Return the [x, y] coordinate for the center point of the cell that contains the specified text.  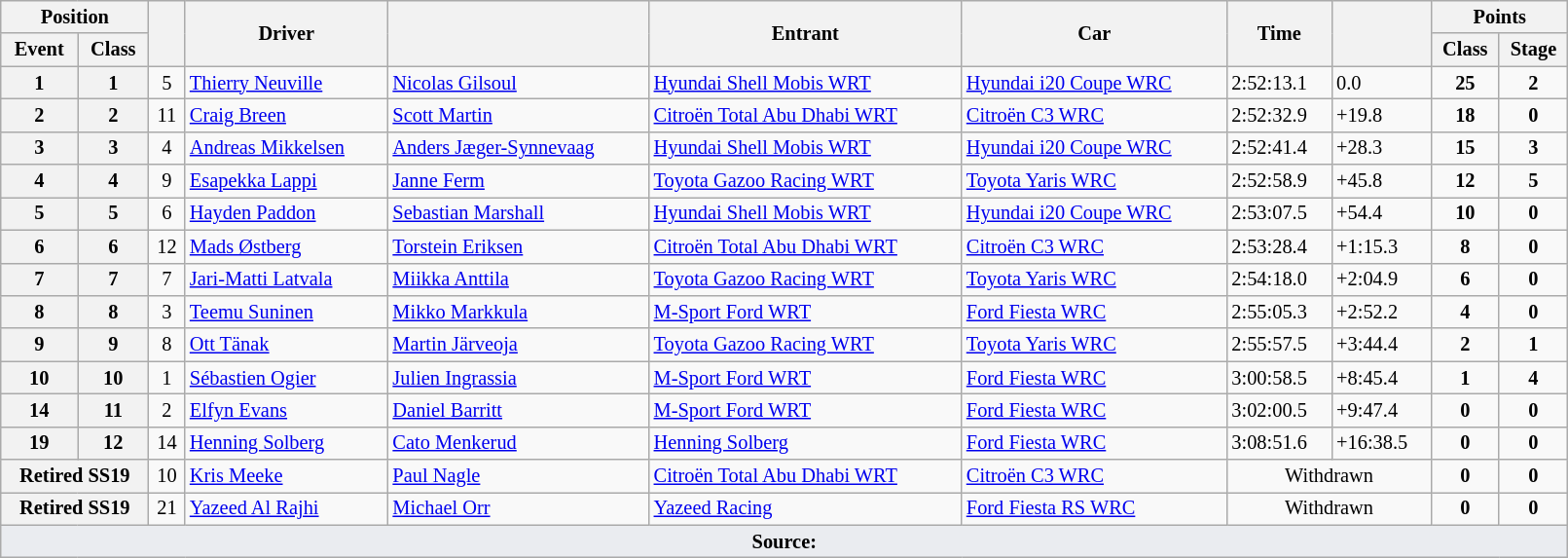
+9:47.4 [1381, 410]
Hayden Paddon [286, 213]
Points [1500, 17]
Martin Järveoja [519, 345]
Event [39, 50]
18 [1466, 115]
2:54:18.0 [1279, 279]
3:02:00.5 [1279, 410]
Driver [286, 33]
Yazeed Al Rajhi [286, 508]
Craig Breen [286, 115]
2:53:28.4 [1279, 246]
+28.3 [1381, 148]
Teemu Suninen [286, 312]
0.0 [1381, 83]
Entrant [806, 33]
2:53:07.5 [1279, 213]
Julien Ingrassia [519, 378]
Sebastian Marshall [519, 213]
Position [75, 17]
19 [39, 443]
Ott Tänak [286, 345]
+54.4 [1381, 213]
+1:15.3 [1381, 246]
15 [1466, 148]
2:52:13.1 [1279, 83]
+45.8 [1381, 181]
Stage [1534, 50]
+8:45.4 [1381, 378]
Janne Ferm [519, 181]
+2:04.9 [1381, 279]
Kris Meeke [286, 476]
Nicolas Gilsoul [519, 83]
2:55:57.5 [1279, 345]
25 [1466, 83]
+16:38.5 [1381, 443]
Mads Østberg [286, 246]
Mikko Markkula [519, 312]
2:52:58.9 [1279, 181]
+2:52.2 [1381, 312]
2:52:41.4 [1279, 148]
Torstein Eriksen [519, 246]
Daniel Barritt [519, 410]
Cato Menkerud [519, 443]
Yazeed Racing [806, 508]
3:08:51.6 [1279, 443]
2:55:05.3 [1279, 312]
Anders Jæger-Synnevaag [519, 148]
Car [1094, 33]
Time [1279, 33]
21 [167, 508]
Thierry Neuville [286, 83]
2:52:32.9 [1279, 115]
Michael Orr [519, 508]
Esapekka Lappi [286, 181]
Miikka Anttila [519, 279]
Scott Martin [519, 115]
Ford Fiesta RS WRC [1094, 508]
Source: [784, 541]
+19.8 [1381, 115]
Elfyn Evans [286, 410]
Paul Nagle [519, 476]
+3:44.4 [1381, 345]
Sébastien Ogier [286, 378]
3:00:58.5 [1279, 378]
Jari-Matti Latvala [286, 279]
Andreas Mikkelsen [286, 148]
